Determine the [X, Y] coordinate at the center of the cell enclosing the given text.  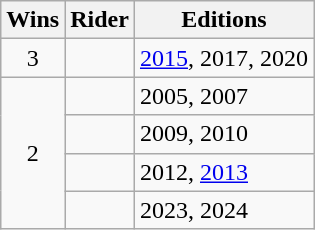
2005, 2007 [224, 96]
2 [33, 153]
2009, 2010 [224, 134]
2012, 2013 [224, 172]
Rider [100, 20]
2015, 2017, 2020 [224, 58]
2023, 2024 [224, 210]
Wins [33, 20]
Editions [224, 20]
3 [33, 58]
